For the text-containing cell, return its midpoint in (X, Y) coordinate format. 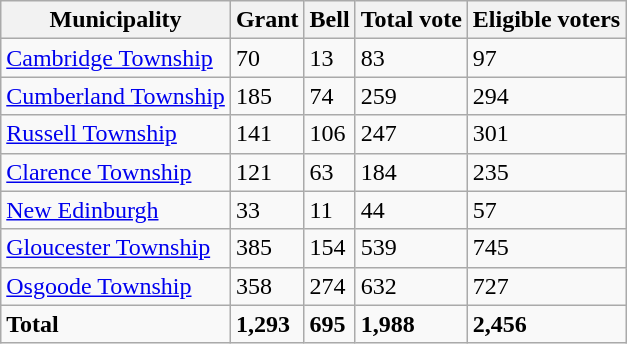
Russell Township (116, 134)
Total (116, 324)
1,293 (267, 324)
106 (330, 134)
74 (330, 96)
11 (330, 210)
695 (330, 324)
2,456 (546, 324)
1,988 (411, 324)
745 (546, 248)
235 (546, 172)
Municipality (116, 20)
Total vote (411, 20)
539 (411, 248)
Bell (330, 20)
259 (411, 96)
97 (546, 58)
44 (411, 210)
247 (411, 134)
294 (546, 96)
63 (330, 172)
154 (330, 248)
632 (411, 286)
141 (267, 134)
New Edinburgh (116, 210)
301 (546, 134)
70 (267, 58)
Cumberland Township (116, 96)
33 (267, 210)
185 (267, 96)
13 (330, 58)
274 (330, 286)
Clarence Township (116, 172)
Gloucester Township (116, 248)
Cambridge Township (116, 58)
Grant (267, 20)
727 (546, 286)
385 (267, 248)
184 (411, 172)
Osgoode Township (116, 286)
358 (267, 286)
57 (546, 210)
83 (411, 58)
Eligible voters (546, 20)
121 (267, 172)
